Find where the given text appears and provide that cell's center as (X, Y) coordinate. 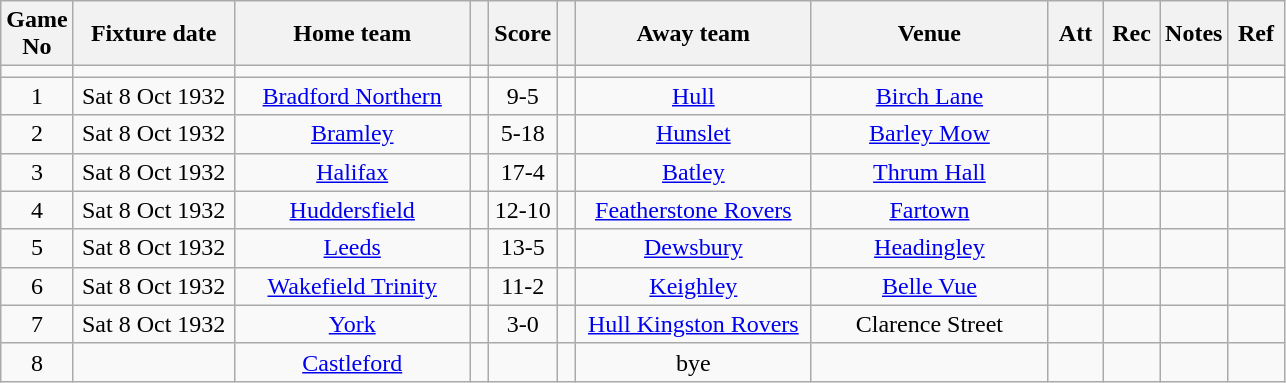
Headingley (929, 248)
Wakefield Trinity (352, 286)
Batley (693, 172)
Venue (929, 34)
3-0 (523, 324)
Birch Lane (929, 96)
Huddersfield (352, 210)
Game No (37, 34)
2 (37, 134)
8 (37, 362)
Hull Kingston Rovers (693, 324)
Thrum Hall (929, 172)
York (352, 324)
Bramley (352, 134)
4 (37, 210)
6 (37, 286)
Featherstone Rovers (693, 210)
11-2 (523, 286)
Clarence Street (929, 324)
Belle Vue (929, 286)
Keighley (693, 286)
13-5 (523, 248)
9-5 (523, 96)
7 (37, 324)
5-18 (523, 134)
Castleford (352, 362)
Rec (1132, 34)
Halifax (352, 172)
Away team (693, 34)
Home team (352, 34)
Barley Mow (929, 134)
1 (37, 96)
Fartown (929, 210)
Hunslet (693, 134)
17-4 (523, 172)
Hull (693, 96)
3 (37, 172)
Ref (1256, 34)
Bradford Northern (352, 96)
Dewsbury (693, 248)
Score (523, 34)
Fixture date (154, 34)
Leeds (352, 248)
Att (1075, 34)
Notes (1194, 34)
bye (693, 362)
5 (37, 248)
12-10 (523, 210)
